Locate the cell with the specified text and output its (X, Y) center coordinate. 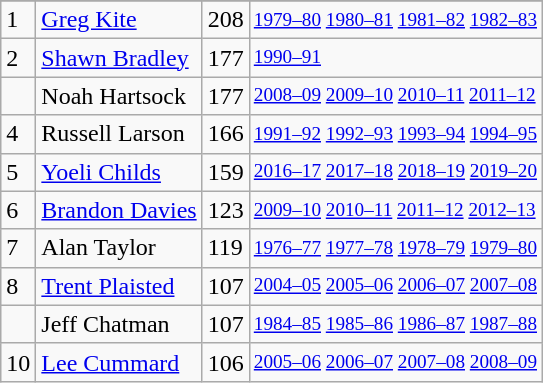
Alan Taylor (119, 248)
2016–17 2017–18 2018–19 2019–20 (395, 172)
159 (226, 172)
1976–77 1977–78 1978–79 1979–80 (395, 248)
208 (226, 20)
4 (18, 134)
1990–91 (395, 58)
2008–09 2009–10 2010–11 2011–12 (395, 96)
1984–85 1985–86 1986–87 1987–88 (395, 324)
166 (226, 134)
Brandon Davies (119, 210)
1979–80 1980–81 1981–82 1982–83 (395, 20)
1 (18, 20)
Russell Larson (119, 134)
2 (18, 58)
2005–06 2006–07 2007–08 2008–09 (395, 362)
1991–92 1992–93 1993–94 1994–95 (395, 134)
Lee Cummard (119, 362)
10 (18, 362)
123 (226, 210)
Shawn Bradley (119, 58)
8 (18, 286)
Trent Plaisted (119, 286)
Noah Hartsock (119, 96)
6 (18, 210)
Greg Kite (119, 20)
119 (226, 248)
Jeff Chatman (119, 324)
Yoeli Childs (119, 172)
7 (18, 248)
2009–10 2010–11 2011–12 2012–13 (395, 210)
2004–05 2005–06 2006–07 2007–08 (395, 286)
106 (226, 362)
5 (18, 172)
